Return [x, y] of the center of cell containing provided text 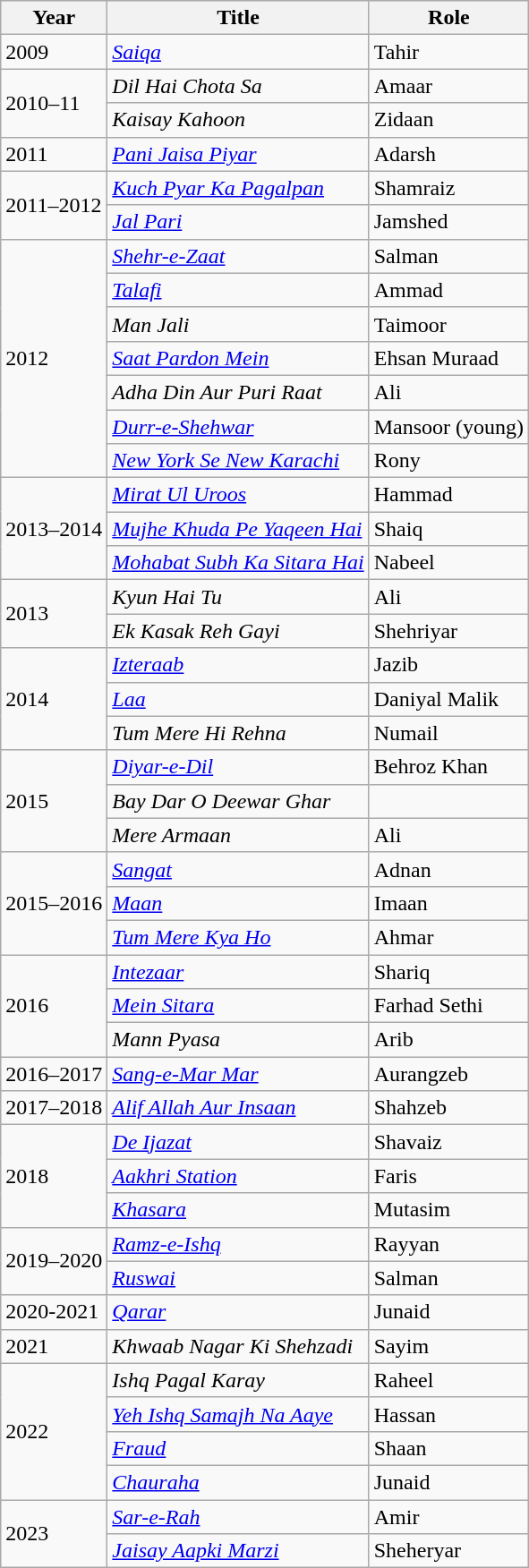
Role [448, 18]
Kyun Hai Tu [238, 597]
Bay Dar O Deewar Ghar [238, 801]
2021 [54, 1346]
Behroz Khan [448, 767]
Ahmar [448, 937]
2022 [54, 1431]
New York Se New Karachi [238, 461]
2023 [54, 1534]
2016 [54, 1005]
Daniyal Malik [448, 699]
Mere Armaan [238, 835]
2016–2017 [54, 1074]
Jazib [448, 665]
Izteraab [238, 665]
Adnan [448, 869]
2012 [54, 358]
Rony [448, 461]
Ek Kasak Reh Gayi [238, 631]
Intezaar [238, 971]
Khasara [238, 1210]
Faris [448, 1176]
2010–11 [54, 103]
Zidaan [448, 120]
Shaan [448, 1448]
Ramz-e-Ishq [238, 1244]
Diyar-e-Dil [238, 767]
Fraud [238, 1448]
Tahir [448, 52]
Alif Allah Aur Insaan [238, 1108]
Maan [238, 903]
De Ijazat [238, 1142]
Durr-e-Shehwar [238, 427]
Shavaiz [448, 1142]
2011 [54, 154]
Chauraha [238, 1482]
Adarsh [448, 154]
Mansoor (young) [448, 427]
Aakhri Station [238, 1176]
Yeh Ishq Samajh Na Aaye [238, 1414]
Sangat [238, 869]
2013 [54, 614]
Khwaab Nagar Ki Shehzadi [238, 1346]
Mirat Ul Uroos [238, 495]
Qarar [238, 1312]
Shariq [448, 971]
Shamraiz [448, 188]
Ruswai [238, 1278]
Kaisay Kahoon [238, 120]
Mutasim [448, 1210]
Tum Mere Kya Ho [238, 937]
Pani Jaisa Piyar [238, 154]
2009 [54, 52]
Imaan [448, 903]
Aurangzeb [448, 1074]
Talafi [238, 290]
Numail [448, 733]
Tum Mere Hi Rehna [238, 733]
Arib [448, 1040]
Jal Pari [238, 222]
Sayim [448, 1346]
Hammad [448, 495]
2011–2012 [54, 205]
Mann Pyasa [238, 1040]
Taimoor [448, 324]
2015 [54, 801]
Sheheryar [448, 1551]
Mein Sitara [238, 1006]
Sang-e-Mar Mar [238, 1074]
Year [54, 18]
Laa [238, 699]
Mujhe Khuda Pe Yaqeen Hai [238, 529]
Amir [448, 1517]
Dil Hai Chota Sa [238, 86]
Title [238, 18]
Shehriyar [448, 631]
Hassan [448, 1414]
2015–2016 [54, 903]
Jamshed [448, 222]
2020-2021 [54, 1312]
Ammad [448, 290]
Ishq Pagal Karay [238, 1380]
Nabeel [448, 563]
Amaar [448, 86]
2017–2018 [54, 1108]
Jaisay Aapki Marzi [238, 1551]
Saat Pardon Mein [238, 358]
Ehsan Muraad [448, 358]
Saiqa [238, 52]
Man Jali [238, 324]
Adha Din Aur Puri Raat [238, 392]
2013–2014 [54, 529]
Mohabat Subh Ka Sitara Hai [238, 563]
2014 [54, 699]
Shaiq [448, 529]
Shahzeb [448, 1108]
Shehr-e-Zaat [238, 256]
2019–2020 [54, 1261]
2018 [54, 1176]
Kuch Pyar Ka Pagalpan [238, 188]
Raheel [448, 1380]
Sar-e-Rah [238, 1517]
Farhad Sethi [448, 1006]
Rayyan [448, 1244]
